Return the [X, Y] coordinate for the center point of the cell that contains the specified text.  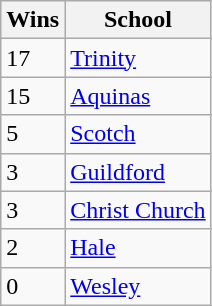
5 [33, 134]
Wesley [138, 286]
2 [33, 248]
Wins [33, 20]
Guildford [138, 172]
Scotch [138, 134]
Christ Church [138, 210]
Trinity [138, 58]
15 [33, 96]
School [138, 20]
Aquinas [138, 96]
0 [33, 286]
17 [33, 58]
Hale [138, 248]
